Pinpoint the cell where the given text exists, returning its (x, y) midpoint coordinate. 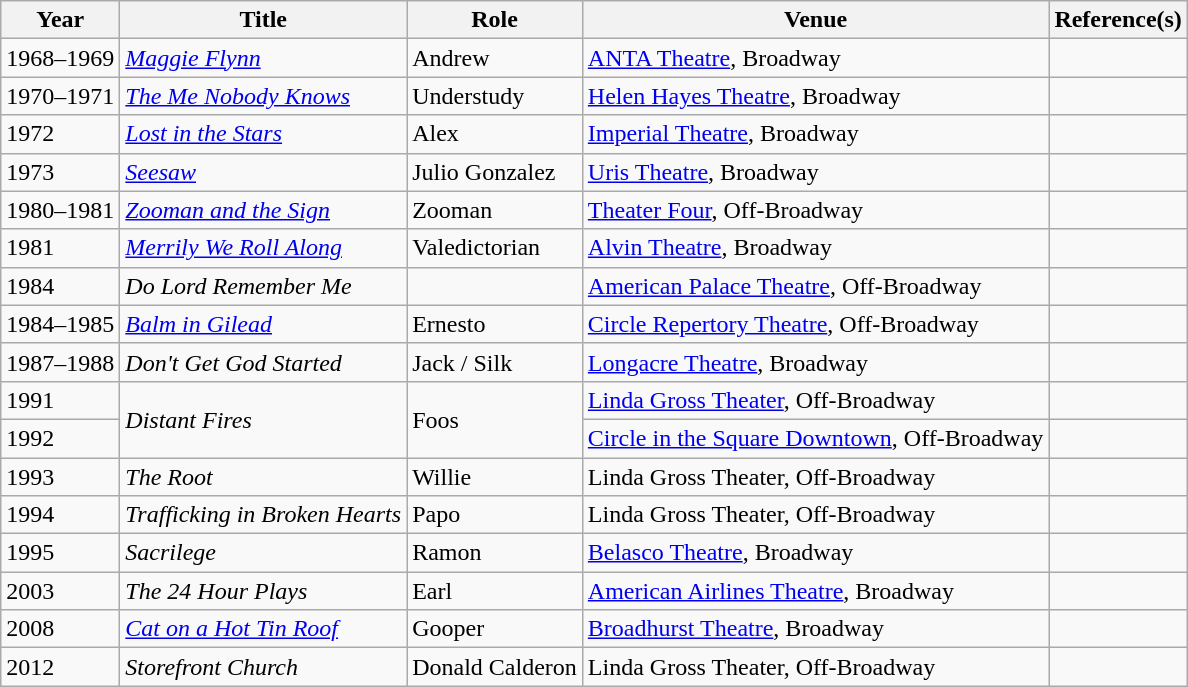
2012 (60, 667)
2003 (60, 591)
Alvin Theatre, Broadway (816, 248)
Uris Theatre, Broadway (816, 172)
1984 (60, 286)
Belasco Theatre, Broadway (816, 553)
Theater Four, Off-Broadway (816, 210)
The Root (264, 477)
Donald Calderon (495, 667)
1970–1971 (60, 96)
Merrily We Roll Along (264, 248)
Do Lord Remember Me (264, 286)
Earl (495, 591)
Seesaw (264, 172)
Alex (495, 134)
Circle Repertory Theatre, Off-Broadway (816, 324)
Imperial Theatre, Broadway (816, 134)
Lost in the Stars (264, 134)
Zooman and the Sign (264, 210)
American Airlines Theatre, Broadway (816, 591)
Cat on a Hot Tin Roof (264, 629)
Broadhurst Theatre, Broadway (816, 629)
The Me Nobody Knows (264, 96)
Circle in the Square Downtown, Off-Broadway (816, 438)
1968–1969 (60, 58)
Julio Gonzalez (495, 172)
Year (60, 20)
Jack / Silk (495, 362)
Maggie Flynn (264, 58)
Trafficking in Broken Hearts (264, 515)
Helen Hayes Theatre, Broadway (816, 96)
Valedictorian (495, 248)
Willie (495, 477)
Don't Get God Started (264, 362)
Longacre Theatre, Broadway (816, 362)
1993 (60, 477)
1992 (60, 438)
Zooman (495, 210)
Distant Fires (264, 419)
Venue (816, 20)
Andrew (495, 58)
1973 (60, 172)
Gooper (495, 629)
American Palace Theatre, Off-Broadway (816, 286)
Balm in Gilead (264, 324)
Storefront Church (264, 667)
Ramon (495, 553)
1984–1985 (60, 324)
Role (495, 20)
1995 (60, 553)
Sacrilege (264, 553)
1994 (60, 515)
Papo (495, 515)
1987–1988 (60, 362)
2008 (60, 629)
Ernesto (495, 324)
The 24 Hour Plays (264, 591)
1991 (60, 400)
1980–1981 (60, 210)
1981 (60, 248)
Title (264, 20)
ANTA Theatre, Broadway (816, 58)
Foos (495, 419)
Reference(s) (1118, 20)
1972 (60, 134)
Understudy (495, 96)
